Output the [X, Y] coordinate of the center of the cell containing the given text.  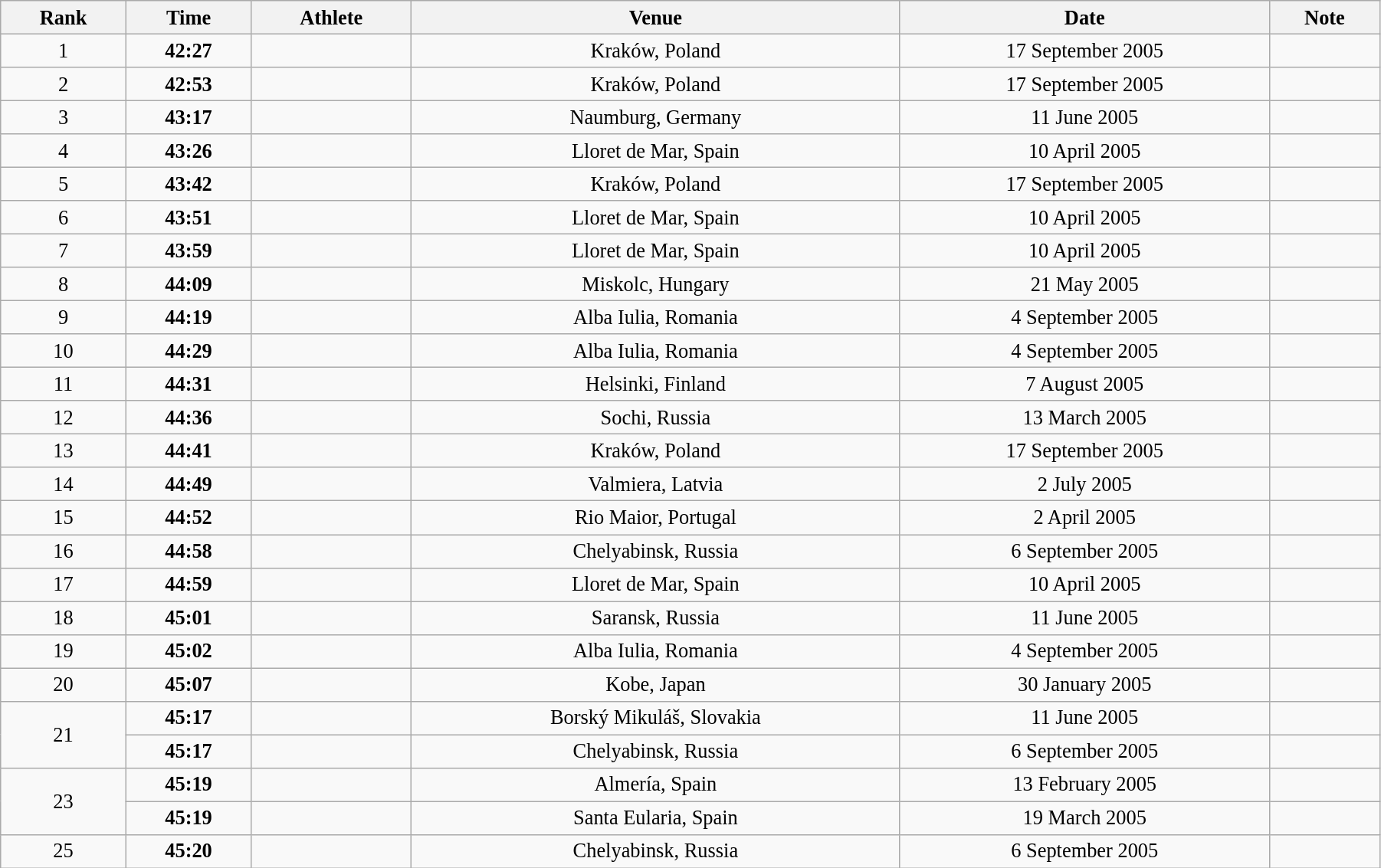
Borský Mikuláš, Slovakia [656, 718]
Venue [656, 17]
43:51 [189, 218]
Time [189, 17]
13 February 2005 [1085, 784]
Helsinki, Finland [656, 384]
44:19 [189, 317]
25 [64, 851]
Athlete [331, 17]
5 [64, 184]
Saransk, Russia [656, 617]
10 [64, 351]
Note [1324, 17]
7 August 2005 [1085, 384]
Rank [64, 17]
12 [64, 418]
45:07 [189, 684]
2 July 2005 [1085, 484]
23 [64, 801]
43:42 [189, 184]
45:20 [189, 851]
21 [64, 734]
13 March 2005 [1085, 418]
Sochi, Russia [656, 418]
20 [64, 684]
Date [1085, 17]
44:31 [189, 384]
11 [64, 384]
43:26 [189, 151]
2 [64, 84]
44:09 [189, 284]
Kobe, Japan [656, 684]
43:17 [189, 117]
Miskolc, Hungary [656, 284]
1 [64, 51]
45:01 [189, 617]
Valmiera, Latvia [656, 484]
42:27 [189, 51]
15 [64, 518]
18 [64, 617]
43:59 [189, 251]
44:58 [189, 551]
45:02 [189, 651]
2 April 2005 [1085, 518]
44:52 [189, 518]
7 [64, 251]
44:41 [189, 450]
17 [64, 585]
Almería, Spain [656, 784]
4 [64, 151]
Rio Maior, Portugal [656, 518]
42:53 [189, 84]
13 [64, 450]
3 [64, 117]
9 [64, 317]
19 March 2005 [1085, 817]
16 [64, 551]
6 [64, 218]
44:36 [189, 418]
Santa Eularia, Spain [656, 817]
19 [64, 651]
44:49 [189, 484]
44:59 [189, 585]
14 [64, 484]
8 [64, 284]
Naumburg, Germany [656, 117]
30 January 2005 [1085, 684]
44:29 [189, 351]
21 May 2005 [1085, 284]
